For the text-containing cell, return its midpoint in (X, Y) coordinate format. 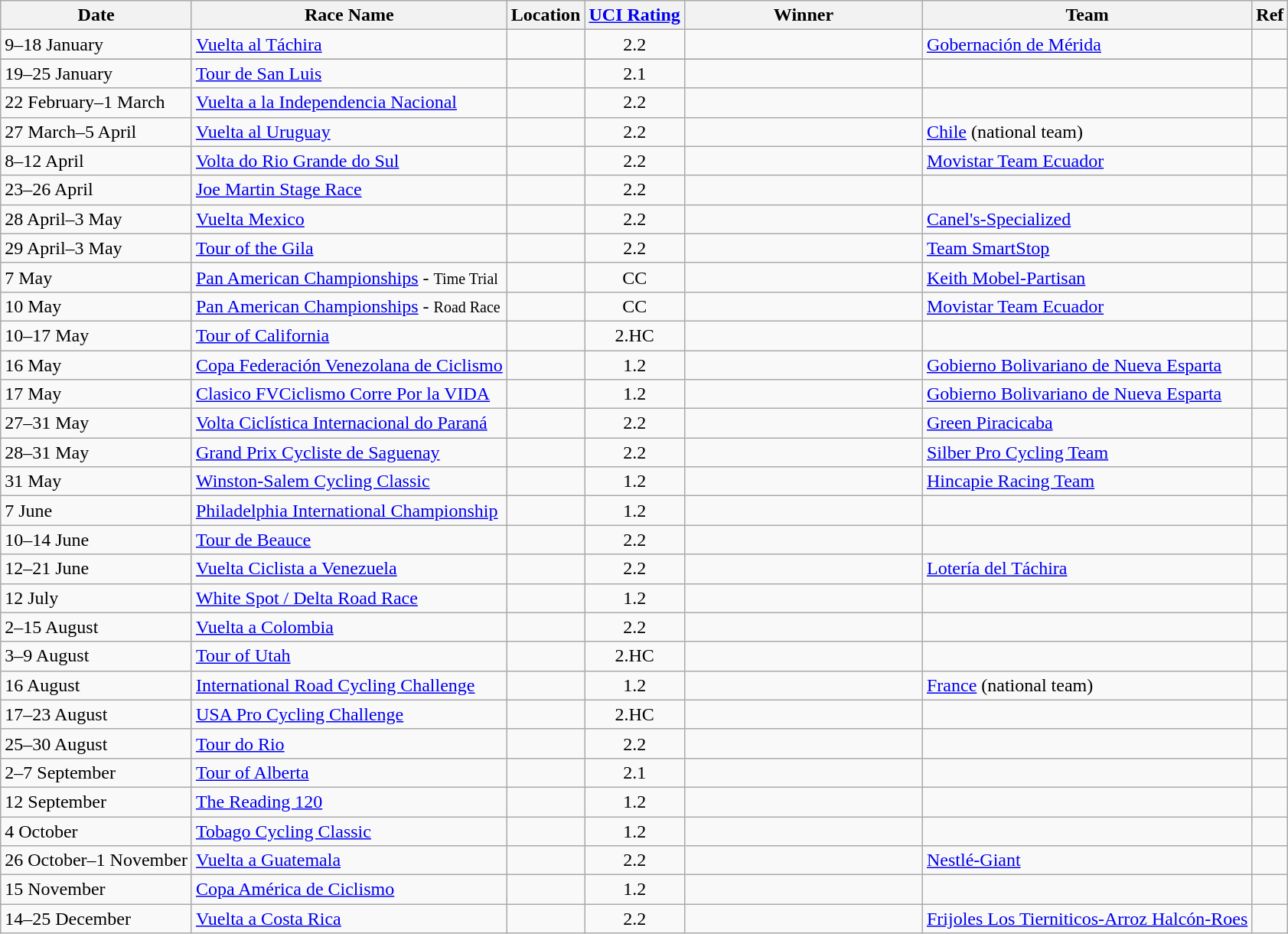
31 May (96, 482)
Nestlé-Giant (1087, 861)
Chile (national team) (1087, 132)
Green Piracicaba (1087, 423)
3–9 August (96, 656)
Canel's-Specialized (1087, 219)
Pan American Championships - Time Trial (349, 277)
29 April–3 May (96, 248)
Pan American Championships - Road Race (349, 306)
The Reading 120 (349, 802)
Tour of the Gila (349, 248)
Vuelta a la Independencia Nacional (349, 103)
Philadelphia International Championship (349, 511)
Winner (804, 15)
Silber Pro Cycling Team (1087, 452)
17 May (96, 394)
10 May (96, 306)
23–26 April (96, 190)
15 November (96, 890)
Vuelta Ciclista a Venezuela (349, 569)
Tour de San Luis (349, 73)
10–14 June (96, 540)
2–15 August (96, 627)
Winston-Salem Cycling Classic (349, 482)
9–18 January (96, 44)
27 March–5 April (96, 132)
19–25 January (96, 73)
Vuelta Mexico (349, 219)
Grand Prix Cycliste de Saguenay (349, 452)
International Road Cycling Challenge (349, 685)
Team (1087, 15)
26 October–1 November (96, 861)
28–31 May (96, 452)
Vuelta a Costa Rica (349, 919)
25–30 August (96, 743)
Tour do Rio (349, 743)
Team SmartStop (1087, 248)
7 May (96, 277)
14–25 December (96, 919)
16 May (96, 365)
UCI Rating (634, 15)
Vuelta a Colombia (349, 627)
17–23 August (96, 714)
16 August (96, 685)
Clasico FVCiclismo Corre Por la VIDA (349, 394)
White Spot / Delta Road Race (349, 598)
Copa Federación Venezolana de Ciclismo (349, 365)
12 July (96, 598)
USA Pro Cycling Challenge (349, 714)
Location (546, 15)
Tour of Alberta (349, 772)
4 October (96, 831)
Tour of California (349, 335)
12 September (96, 802)
8–12 April (96, 161)
Keith Mobel-Partisan (1087, 277)
Joe Martin Stage Race (349, 190)
Copa América de Ciclismo (349, 890)
Vuelta al Táchira (349, 44)
Hincapie Racing Team (1087, 482)
7 June (96, 511)
Volta do Rio Grande do Sul (349, 161)
27–31 May (96, 423)
Vuelta al Uruguay (349, 132)
28 April–3 May (96, 219)
Date (96, 15)
Vuelta a Guatemala (349, 861)
Lotería del Táchira (1087, 569)
Frijoles Los Tierniticos-Arroz Halcón-Roes (1087, 919)
Ref (1270, 15)
12–21 June (96, 569)
Race Name (349, 15)
Volta Ciclística Internacional do Paraná (349, 423)
France (national team) (1087, 685)
Tour de Beauce (349, 540)
22 February–1 March (96, 103)
Gobernación de Mérida (1087, 44)
Tour of Utah (349, 656)
2–7 September (96, 772)
Tobago Cycling Classic (349, 831)
10–17 May (96, 335)
